Output the [X, Y] coordinate of the center of the cell containing the given text.  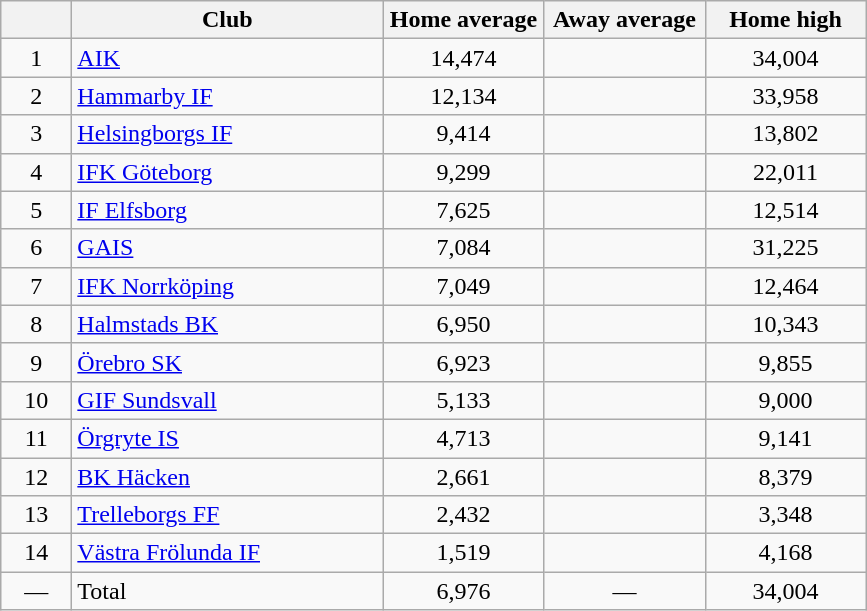
12,464 [786, 286]
14,474 [464, 58]
9,141 [786, 438]
IF Elfsborg [228, 210]
33,958 [786, 96]
Örebro SK [228, 362]
9,414 [464, 134]
2,432 [464, 515]
9,855 [786, 362]
11 [36, 438]
9,000 [786, 400]
Away average [624, 20]
6 [36, 248]
4,168 [786, 553]
Örgryte IS [228, 438]
8,379 [786, 477]
Hammarby IF [228, 96]
9 [36, 362]
IFK Göteborg [228, 172]
Halmstads BK [228, 324]
1 [36, 58]
GAIS [228, 248]
7,625 [464, 210]
10 [36, 400]
31,225 [786, 248]
8 [36, 324]
12,514 [786, 210]
1,519 [464, 553]
10,343 [786, 324]
7,084 [464, 248]
13 [36, 515]
IFK Norrköping [228, 286]
Home high [786, 20]
6,950 [464, 324]
22,011 [786, 172]
Home average [464, 20]
7 [36, 286]
9,299 [464, 172]
14 [36, 553]
Helsingborgs IF [228, 134]
2 [36, 96]
2,661 [464, 477]
Trelleborgs FF [228, 515]
6,923 [464, 362]
5 [36, 210]
3,348 [786, 515]
6,976 [464, 591]
Västra Frölunda IF [228, 553]
AIK [228, 58]
3 [36, 134]
Club [228, 20]
7,049 [464, 286]
GIF Sundsvall [228, 400]
Total [228, 591]
5,133 [464, 400]
4,713 [464, 438]
12,134 [464, 96]
4 [36, 172]
BK Häcken [228, 477]
13,802 [786, 134]
12 [36, 477]
